From the cell containing the given text, extract its center point as (X, Y) coordinate. 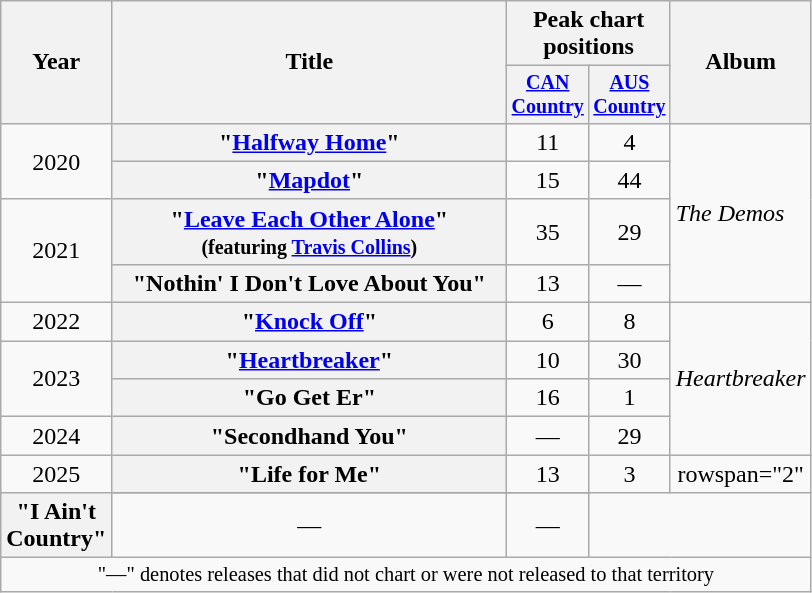
1 (630, 398)
2022 (56, 322)
2020 (56, 161)
CAN Country (548, 94)
"Heartbreaker" (310, 360)
11 (548, 142)
Title (310, 62)
10 (548, 360)
15 (548, 180)
rowspan="2" (740, 474)
AUS Country (630, 94)
16 (548, 398)
"Go Get Er" (310, 398)
3 (630, 474)
"Leave Each Other Alone"(featuring Travis Collins) (310, 232)
"I Ain't Country" (56, 526)
"Nothin' I Don't Love About You" (310, 283)
2025 (56, 474)
"Secondhand You" (310, 436)
44 (630, 180)
"—" denotes releases that did not chart or were not released to that territory (406, 575)
"Knock Off" (310, 322)
Heartbreaker (740, 379)
The Demos (740, 212)
2021 (56, 250)
4 (630, 142)
8 (630, 322)
Album (740, 62)
Year (56, 62)
"Halfway Home" (310, 142)
Peak chartpositions (588, 34)
2023 (56, 379)
30 (630, 360)
35 (548, 232)
"Mapdot" (310, 180)
6 (548, 322)
"Life for Me" (310, 474)
2024 (56, 436)
